Return the [x, y] coordinate for the center point of the cell that contains the specified text.  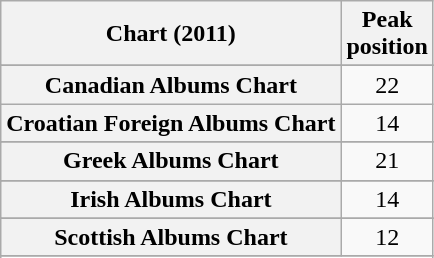
12 [387, 237]
Irish Albums Chart [171, 199]
Chart (2011) [171, 34]
Canadian Albums Chart [171, 85]
21 [387, 161]
Peakposition [387, 34]
Croatian Foreign Albums Chart [171, 123]
Greek Albums Chart [171, 161]
Scottish Albums Chart [171, 237]
22 [387, 85]
